Determine the (x, y) coordinate at the center of the cell enclosing the given text.  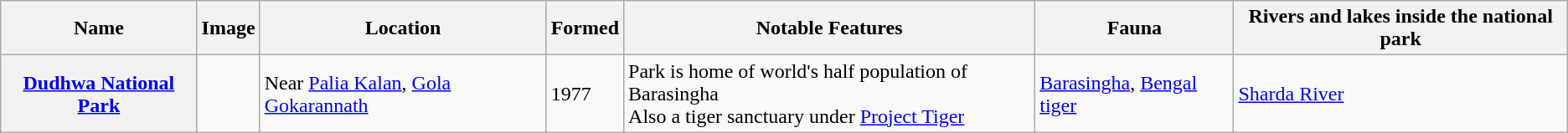
Image (228, 28)
Name (99, 28)
Barasingha, Bengal tiger (1134, 94)
Notable Features (829, 28)
1977 (585, 94)
Fauna (1134, 28)
Formed (585, 28)
Park is home of world's half population of BarasinghaAlso a tiger sanctuary under Project Tiger (829, 94)
Sharda River (1400, 94)
Dudhwa National Park (99, 94)
Rivers and lakes inside the national park (1400, 28)
Location (403, 28)
Near Palia Kalan, Gola Gokarannath (403, 94)
